Search for the cell housing the specified text and yield its [x, y] center coordinate. 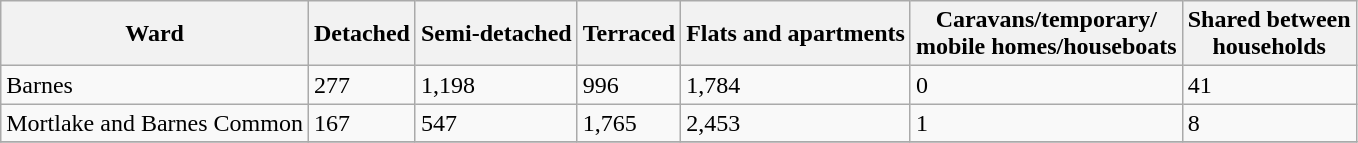
1,765 [628, 123]
Shared betweenhouseholds [1269, 34]
Semi-detached [496, 34]
8 [1269, 123]
Mortlake and Barnes Common [155, 123]
Barnes [155, 85]
Ward [155, 34]
1 [1046, 123]
0 [1046, 85]
Detached [362, 34]
41 [1269, 85]
Terraced [628, 34]
1,198 [496, 85]
Flats and apartments [796, 34]
547 [496, 123]
Caravans/temporary/mobile homes/houseboats [1046, 34]
1,784 [796, 85]
167 [362, 123]
277 [362, 85]
996 [628, 85]
2,453 [796, 123]
